Find where the given text appears and provide that cell's center as [x, y] coordinate. 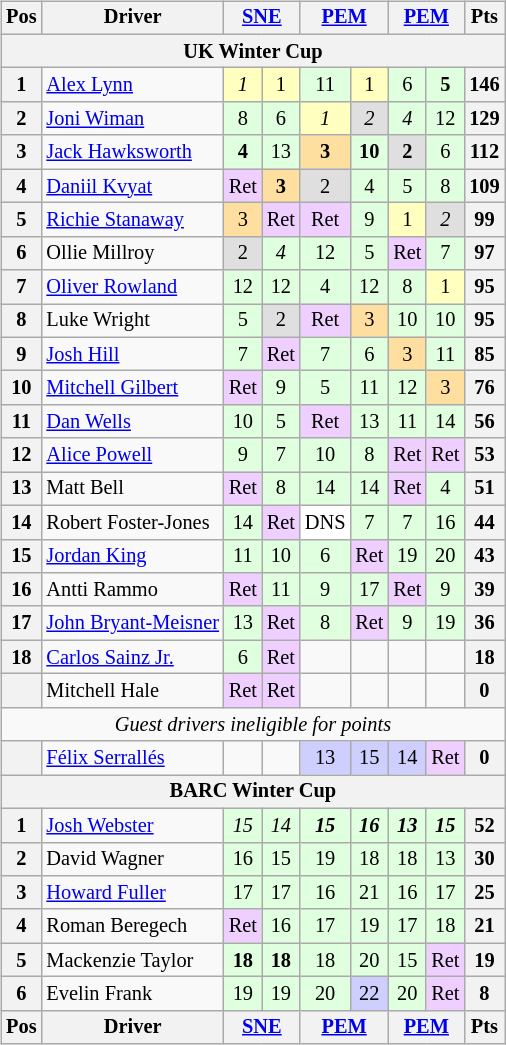
Mackenzie Taylor [132, 960]
Matt Bell [132, 489]
Luke Wright [132, 321]
Robert Foster-Jones [132, 522]
39 [484, 590]
Daniil Kvyat [132, 186]
Roman Beregech [132, 926]
Félix Serrallés [132, 758]
Richie Stanaway [132, 220]
Howard Fuller [132, 893]
146 [484, 85]
Evelin Frank [132, 994]
52 [484, 825]
129 [484, 119]
Ollie Millroy [132, 253]
36 [484, 623]
53 [484, 455]
Josh Hill [132, 354]
Carlos Sainz Jr. [132, 657]
Jordan King [132, 556]
51 [484, 489]
Alice Powell [132, 455]
Jack Hawksworth [132, 152]
Antti Rammo [132, 590]
25 [484, 893]
112 [484, 152]
BARC Winter Cup [252, 792]
Dan Wells [132, 422]
David Wagner [132, 859]
DNS [325, 522]
Alex Lynn [132, 85]
Mitchell Hale [132, 691]
43 [484, 556]
85 [484, 354]
97 [484, 253]
Josh Webster [132, 825]
John Bryant-Meisner [132, 623]
Joni Wiman [132, 119]
Oliver Rowland [132, 287]
99 [484, 220]
UK Winter Cup [252, 51]
44 [484, 522]
30 [484, 859]
Guest drivers ineligible for points [252, 724]
22 [369, 994]
109 [484, 186]
Mitchell Gilbert [132, 388]
56 [484, 422]
76 [484, 388]
